Extract the (X, Y) coordinate from the center of the cell holding the provided text.  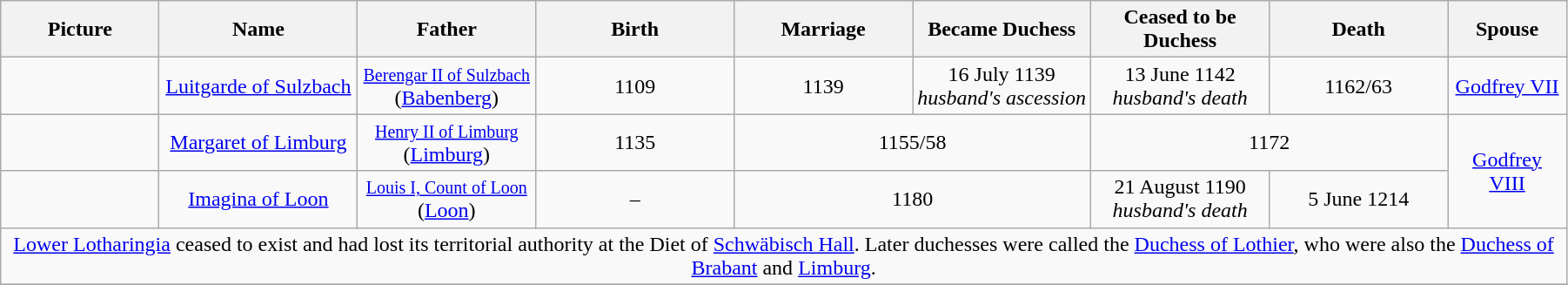
– (635, 199)
Berengar II of Sulzbach(Babenberg) (447, 85)
Imagina of Loon (258, 199)
Name (258, 30)
1155/58 (913, 143)
1135 (635, 143)
1139 (823, 85)
Godfrey VIII (1507, 171)
21 August 1190husband's death (1180, 199)
1109 (635, 85)
Picture (80, 30)
1172 (1270, 143)
Birth (635, 30)
Henry II of Limburg(Limburg) (447, 143)
13 June 1142husband's death (1180, 85)
Became Duchess (1002, 30)
Death (1359, 30)
1180 (913, 199)
Godfrey VII (1507, 85)
Ceased to be Duchess (1180, 30)
Marriage (823, 30)
1162/63 (1359, 85)
Father (447, 30)
Spouse (1507, 30)
16 July 1139husband's ascession (1002, 85)
Margaret of Limburg (258, 143)
Luitgarde of Sulzbach (258, 85)
5 June 1214 (1359, 199)
Louis I, Count of Loon(Loon) (447, 199)
